Scan for the cell matching the given text and deliver its [X, Y] coordinate at center. 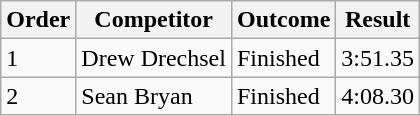
2 [38, 96]
Result [378, 20]
1 [38, 58]
Order [38, 20]
Outcome [283, 20]
3:51.35 [378, 58]
Sean Bryan [154, 96]
Drew Drechsel [154, 58]
4:08.30 [378, 96]
Competitor [154, 20]
